Output the (x, y) coordinate of the center of the cell containing the given text.  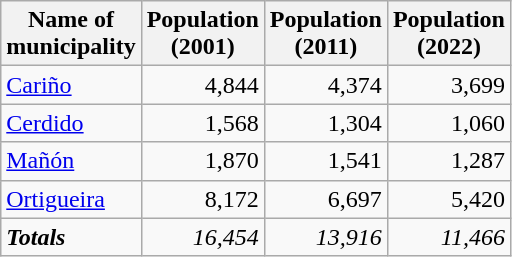
1,060 (448, 123)
1,568 (202, 123)
16,454 (202, 237)
Totals (71, 237)
Mañón (71, 161)
Ortigueira (71, 199)
Name ofmunicipality (71, 34)
1,304 (326, 123)
13,916 (326, 237)
8,172 (202, 199)
Population(2022) (448, 34)
11,466 (448, 237)
1,541 (326, 161)
4,844 (202, 85)
5,420 (448, 199)
6,697 (326, 199)
1,287 (448, 161)
4,374 (326, 85)
1,870 (202, 161)
Cariño (71, 85)
3,699 (448, 85)
Population(2011) (326, 34)
Population(2001) (202, 34)
Cerdido (71, 123)
